Detect which cell encompasses the target text, then output its [x, y] center coordinate. 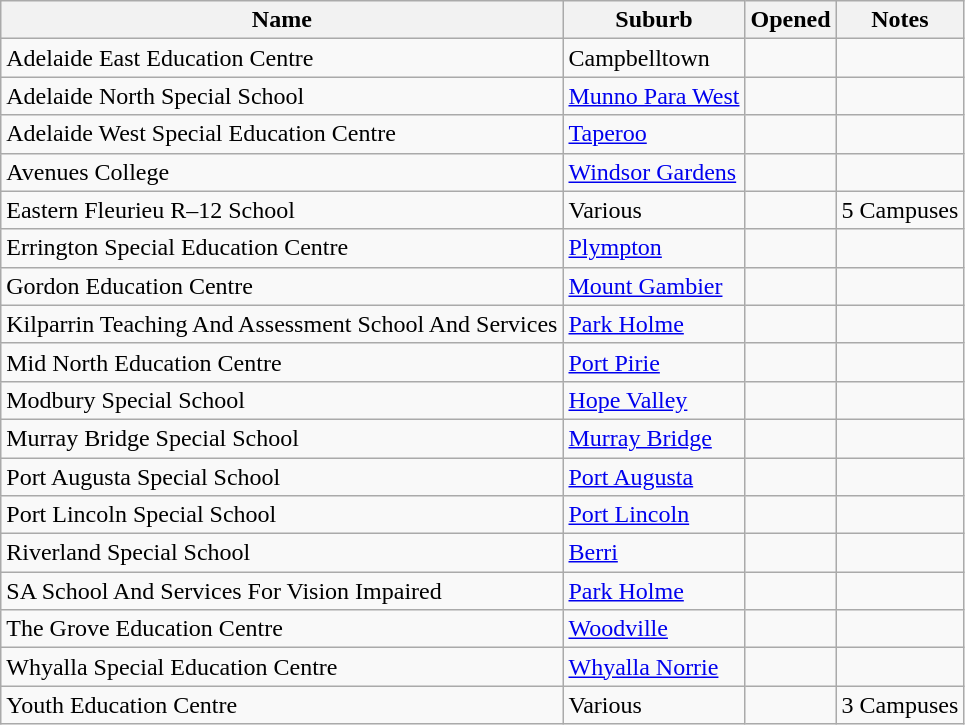
Whyalla Norrie [654, 667]
Adelaide West Special Education Centre [282, 134]
Modbury Special School [282, 400]
Port Lincoln Special School [282, 515]
Murray Bridge Special School [282, 438]
5 Campuses [900, 210]
Adelaide North Special School [282, 96]
Name [282, 20]
Errington Special Education Centre [282, 248]
Notes [900, 20]
Opened [790, 20]
Port Lincoln [654, 515]
Mount Gambier [654, 286]
Gordon Education Centre [282, 286]
Munno Para West [654, 96]
Eastern Fleurieu R–12 School [282, 210]
The Grove Education Centre [282, 629]
Woodville [654, 629]
Port Augusta [654, 477]
Murray Bridge [654, 438]
Campbelltown [654, 58]
Plympton [654, 248]
Kilparrin Teaching And Assessment School And Services [282, 324]
Suburb [654, 20]
Riverland Special School [282, 553]
Whyalla Special Education Centre [282, 667]
Avenues College [282, 172]
Adelaide East Education Centre [282, 58]
Taperoo [654, 134]
Berri [654, 553]
Port Augusta Special School [282, 477]
Port Pirie [654, 362]
Mid North Education Centre [282, 362]
Youth Education Centre [282, 705]
Hope Valley [654, 400]
SA School And Services For Vision Impaired [282, 591]
Windsor Gardens [654, 172]
3 Campuses [900, 705]
